Extract the (x, y) coordinate from the center of the cell holding the provided text.  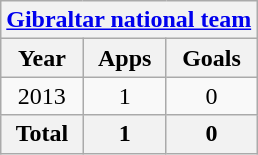
Apps (124, 58)
Total (42, 134)
2013 (42, 96)
Goals (211, 58)
Year (42, 58)
Gibraltar national team (129, 20)
